Extract the [x, y] coordinate from the center of the cell holding the provided text.  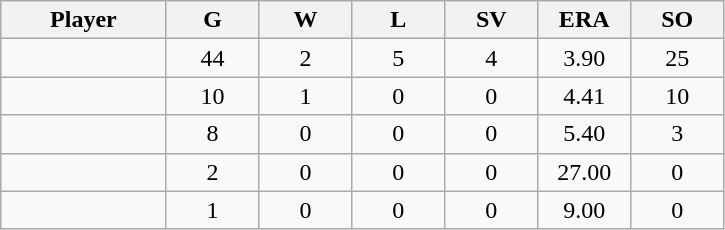
44 [212, 58]
3 [678, 134]
27.00 [584, 172]
4.41 [584, 96]
L [398, 20]
4 [492, 58]
5.40 [584, 134]
5 [398, 58]
8 [212, 134]
SO [678, 20]
G [212, 20]
9.00 [584, 210]
ERA [584, 20]
3.90 [584, 58]
Player [84, 20]
SV [492, 20]
W [306, 20]
25 [678, 58]
